Pinpoint the cell where the given text exists, returning its [X, Y] midpoint coordinate. 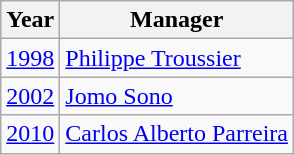
Carlos Alberto Parreira [177, 134]
Jomo Sono [177, 96]
1998 [30, 58]
Year [30, 20]
Manager [177, 20]
Philippe Troussier [177, 58]
2010 [30, 134]
2002 [30, 96]
